Scan for the cell matching the given text and deliver its [x, y] coordinate at center. 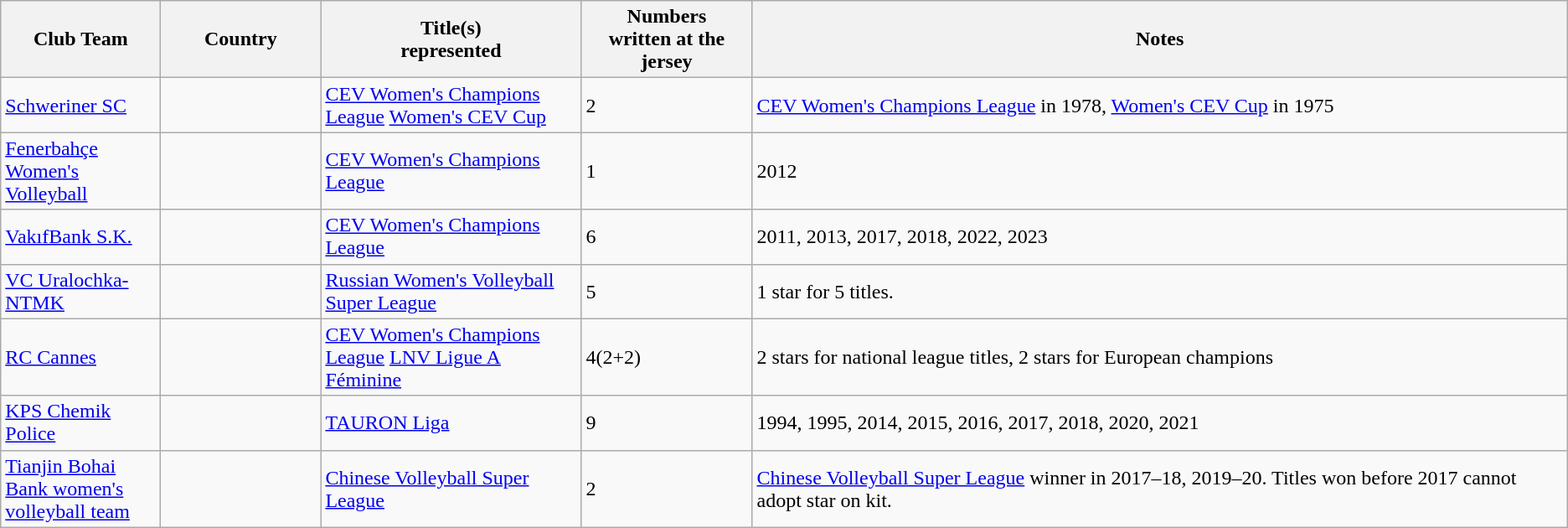
Chinese Volleyball Super League [451, 489]
5 [667, 292]
CEV Women's Champions League Women's CEV Cup [451, 106]
RC Cannes [80, 357]
Fenerbahçe Women's Volleyball [80, 171]
6 [667, 236]
Title(s)represented [451, 39]
1 [667, 171]
1 star for 5 titles. [1159, 292]
Numberswritten at the jersey [667, 39]
2011, 2013, 2017, 2018, 2022, 2023 [1159, 236]
CEV Women's Champions League in 1978, Women's CEV Cup in 1975 [1159, 106]
Schweriner SC [80, 106]
2012 [1159, 171]
VakıfBank S.K. [80, 236]
TAURON Liga [451, 422]
Chinese Volleyball Super League winner in 2017–18, 2019–20. Titles won before 2017 cannot adopt star on kit. [1159, 489]
9 [667, 422]
VC Uralochka-NTMK [80, 292]
Club Team [80, 39]
CEV Women's Champions League LNV Ligue A Féminine [451, 357]
Tianjin Bohai Bank women's volleyball team [80, 489]
2 stars for national league titles, 2 stars for European champions [1159, 357]
1994, 1995, 2014, 2015, 2016, 2017, 2018, 2020, 2021 [1159, 422]
Country [241, 39]
KPS Chemik Police [80, 422]
Notes [1159, 39]
4(2+2) [667, 357]
Russian Women's Volleyball Super League [451, 292]
